Find where the given text appears and provide that cell's center as (X, Y) coordinate. 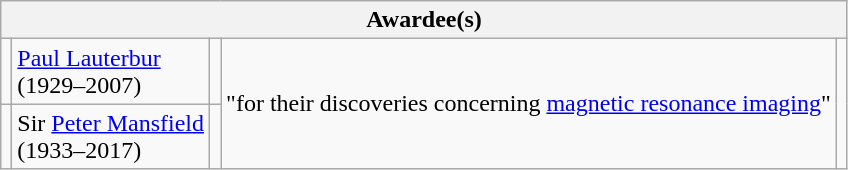
Paul Lauterbur(1929–2007) (111, 72)
Sir Peter Mansfield(1933–2017) (111, 136)
Awardee(s) (424, 20)
"for their discoveries concerning magnetic resonance imaging" (529, 104)
